From the cell containing the given text, extract its center point as (X, Y) coordinate. 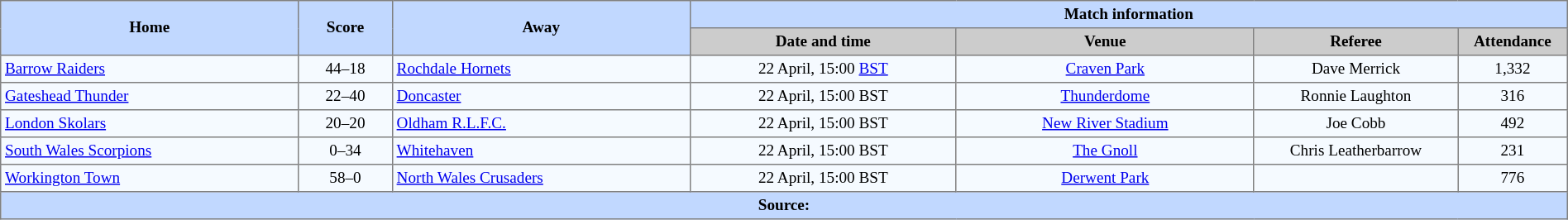
0–34 (346, 151)
492 (1513, 124)
North Wales Crusaders (541, 179)
Ronnie Laughton (1355, 96)
Joe Cobb (1355, 124)
South Wales Scorpions (150, 151)
Score (346, 28)
Derwent Park (1105, 179)
Chris Leatherbarrow (1355, 151)
Doncaster (541, 96)
316 (1513, 96)
1,332 (1513, 69)
New River Stadium (1105, 124)
Craven Park (1105, 69)
The Gnoll (1105, 151)
Match information (1128, 15)
Gateshead Thunder (150, 96)
Source: (784, 205)
58–0 (346, 179)
Rochdale Hornets (541, 69)
Barrow Raiders (150, 69)
Venue (1105, 41)
Workington Town (150, 179)
20–20 (346, 124)
Whitehaven (541, 151)
Referee (1355, 41)
Away (541, 28)
231 (1513, 151)
776 (1513, 179)
Home (150, 28)
Attendance (1513, 41)
Oldham R.L.F.C. (541, 124)
44–18 (346, 69)
London Skolars (150, 124)
Dave Merrick (1355, 69)
22–40 (346, 96)
Thunderdome (1105, 96)
Date and time (823, 41)
